Detect which cell encompasses the target text, then output its (x, y) center coordinate. 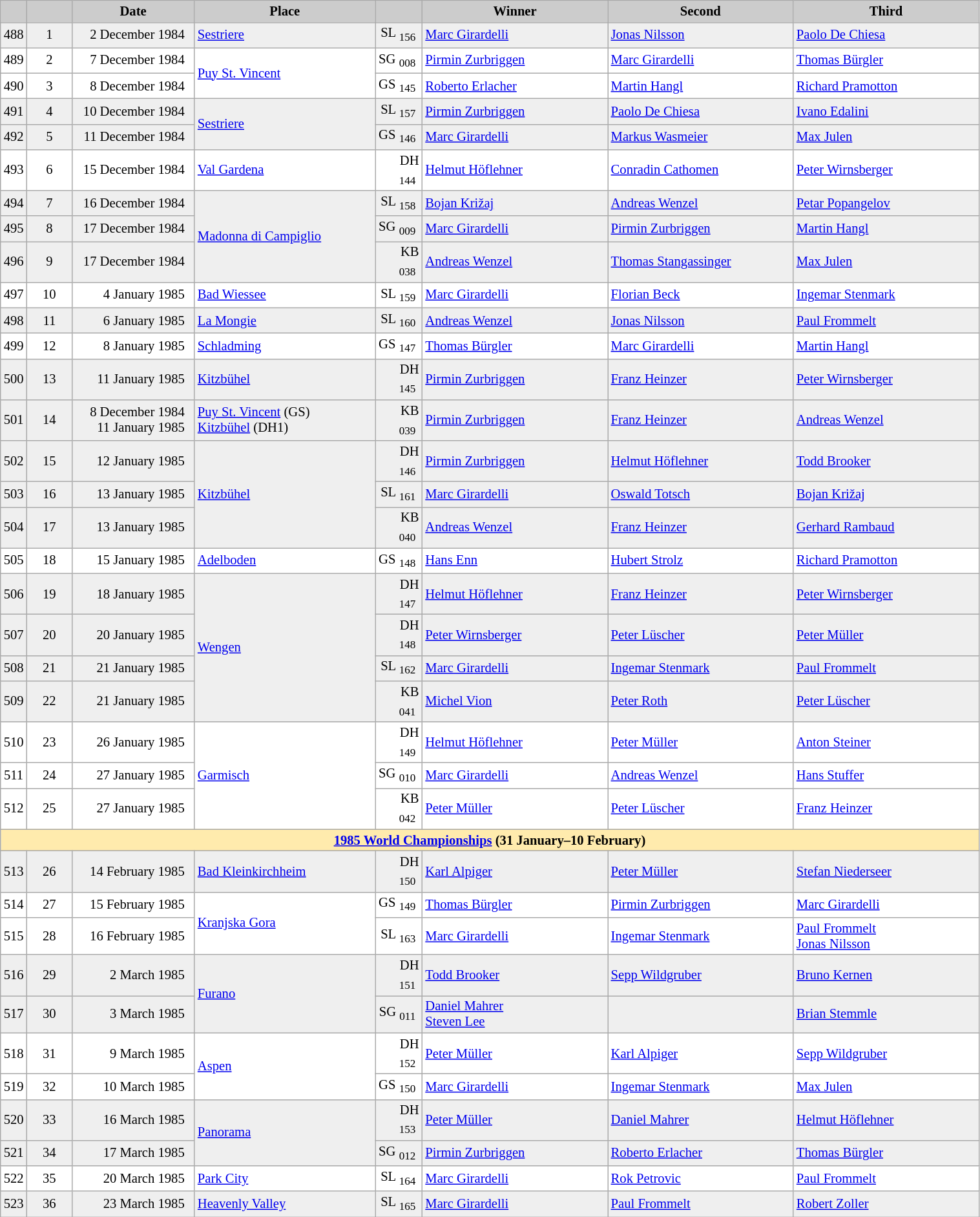
DH 153 (399, 1119)
514 (14, 905)
10 March 1985 (133, 1086)
506 (14, 593)
Aspen (285, 1066)
Stefan Niederseer (886, 871)
Third (886, 11)
25 (49, 808)
504 (14, 527)
DH 148 (399, 635)
10 December 1984 (133, 111)
KB 042 (399, 808)
16 (49, 494)
Gerhard Rambaud (886, 527)
29 (49, 975)
SL 160 (399, 321)
507 (14, 635)
6 (49, 169)
20 (49, 635)
Wengen (285, 648)
6 January 1985 (133, 321)
11 (49, 321)
Ivano Edalini (886, 111)
499 (14, 345)
Paul Frommelt Jonas Nilsson (886, 936)
34 (49, 1153)
8 January 1985 (133, 345)
Madonna di Campiglio (285, 236)
Second (700, 11)
SG 010 (399, 776)
19 (49, 593)
511 (14, 776)
Kranjska Gora (285, 923)
8 December 1984 11 January 1985 (133, 420)
497 (14, 295)
4 January 1985 (133, 295)
Val Gardena (285, 169)
15 January 1985 (133, 561)
KB 041 (399, 701)
521 (14, 1153)
9 March 1985 (133, 1053)
492 (14, 137)
12 (49, 345)
Daniel Mahrer (700, 1119)
31 (49, 1053)
520 (14, 1119)
8 December 1984 (133, 85)
513 (14, 871)
Puy St. Vincent (GS) Kitzbühel (DH1) (285, 420)
SL 159 (399, 295)
Bad Wiessee (285, 295)
32 (49, 1086)
Schladming (285, 345)
15 (49, 461)
14 February 1985 (133, 871)
1 (49, 35)
17 (49, 527)
Robert Zoller (886, 1203)
505 (14, 561)
493 (14, 169)
16 December 1984 (133, 203)
Heavenly Valley (285, 1203)
DH 147 (399, 593)
Anton Steiner (886, 742)
517 (14, 1014)
Hans Stuffer (886, 776)
SL 158 (399, 203)
11 January 1985 (133, 379)
509 (14, 701)
KB 040 (399, 527)
Hubert Strolz (700, 561)
20 March 1985 (133, 1179)
SL 165 (399, 1203)
7 (49, 203)
1985 World Championships (31 January–10 February) (490, 840)
36 (49, 1203)
SG 009 (399, 229)
SL 157 (399, 111)
Brian Stemmle (886, 1014)
503 (14, 494)
489 (14, 61)
3 March 1985 (133, 1014)
DH 152 (399, 1053)
GS 148 (399, 561)
494 (14, 203)
14 (49, 420)
Hans Enn (514, 561)
SL 162 (399, 668)
24 (49, 776)
18 (49, 561)
491 (14, 111)
GS 147 (399, 345)
35 (49, 1179)
8 (49, 229)
La Mongie (285, 321)
KB 039 (399, 420)
GS 149 (399, 905)
Michel Vion (514, 701)
488 (14, 35)
20 January 1985 (133, 635)
16 March 1985 (133, 1119)
Petar Popangelov (886, 203)
Park City (285, 1179)
516 (14, 975)
17 March 1985 (133, 1153)
28 (49, 936)
Garmisch (285, 775)
DH 149 (399, 742)
519 (14, 1086)
Conradin Cathomen (700, 169)
GS 146 (399, 137)
16 February 1985 (133, 936)
508 (14, 668)
512 (14, 808)
27 (49, 905)
498 (14, 321)
DH 145 (399, 379)
22 (49, 701)
26 (49, 871)
5 (49, 137)
15 February 1985 (133, 905)
495 (14, 229)
21 (49, 668)
18 January 1985 (133, 593)
2 March 1985 (133, 975)
502 (14, 461)
Markus Wasmeier (700, 137)
23 March 1985 (133, 1203)
DH 150 (399, 871)
Panorama (285, 1132)
Puy St. Vincent (285, 74)
10 (49, 295)
501 (14, 420)
2 (49, 61)
SG 011 (399, 1014)
SG 008 (399, 61)
Place (285, 11)
7 December 1984 (133, 61)
4 (49, 111)
Peter Roth (700, 701)
Bruno Kernen (886, 975)
Winner (514, 11)
523 (14, 1203)
11 December 1984 (133, 137)
Rok Petrovic (700, 1179)
490 (14, 85)
Thomas Stangassinger (700, 261)
Furano (285, 994)
13 (49, 379)
GS 145 (399, 85)
2 December 1984 (133, 35)
Adelboden (285, 561)
DH 151 (399, 975)
15 December 1984 (133, 169)
SL 156 (399, 35)
518 (14, 1053)
500 (14, 379)
23 (49, 742)
SL 161 (399, 494)
496 (14, 261)
26 January 1985 (133, 742)
Bad Kleinkirchheim (285, 871)
12 January 1985 (133, 461)
Date (133, 11)
3 (49, 85)
30 (49, 1014)
Florian Beck (700, 295)
9 (49, 261)
SL 164 (399, 1179)
510 (14, 742)
33 (49, 1119)
KB 038 (399, 261)
SL 163 (399, 936)
DH 144 (399, 169)
SG 012 (399, 1153)
Oswald Totsch (700, 494)
515 (14, 936)
DH 146 (399, 461)
522 (14, 1179)
GS 150 (399, 1086)
Daniel Mahrer Steven Lee (514, 1014)
